Identify which cell holds the provided text, then report its (X, Y) central coordinate. 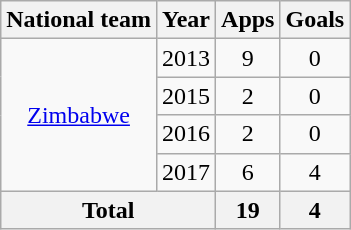
Total (108, 210)
2017 (186, 172)
9 (248, 58)
2016 (186, 134)
2013 (186, 58)
6 (248, 172)
Goals (315, 20)
Zimbabwe (79, 115)
19 (248, 210)
National team (79, 20)
Apps (248, 20)
2015 (186, 96)
Year (186, 20)
